Identify which cell holds the provided text, then report its (X, Y) central coordinate. 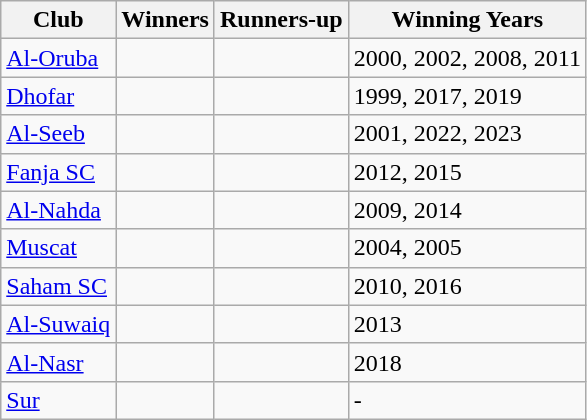
2018 (467, 362)
Saham SC (58, 286)
Al-Seeb (58, 134)
Winning Years (467, 20)
2012, 2015 (467, 172)
Winners (166, 20)
Al-Oruba (58, 58)
2004, 2005 (467, 248)
Fanja SC (58, 172)
Al-Nasr (58, 362)
1999, 2017, 2019 (467, 96)
2009, 2014 (467, 210)
2013 (467, 324)
Runners-up (281, 20)
2010, 2016 (467, 286)
2000, 2002, 2008, 2011 (467, 58)
Club (58, 20)
Sur (58, 400)
2001, 2022, 2023 (467, 134)
Al-Suwaiq (58, 324)
Al-Nahda (58, 210)
- (467, 400)
Muscat (58, 248)
Dhofar (58, 96)
